Extract the [X, Y] coordinate from the center of the cell holding the provided text.  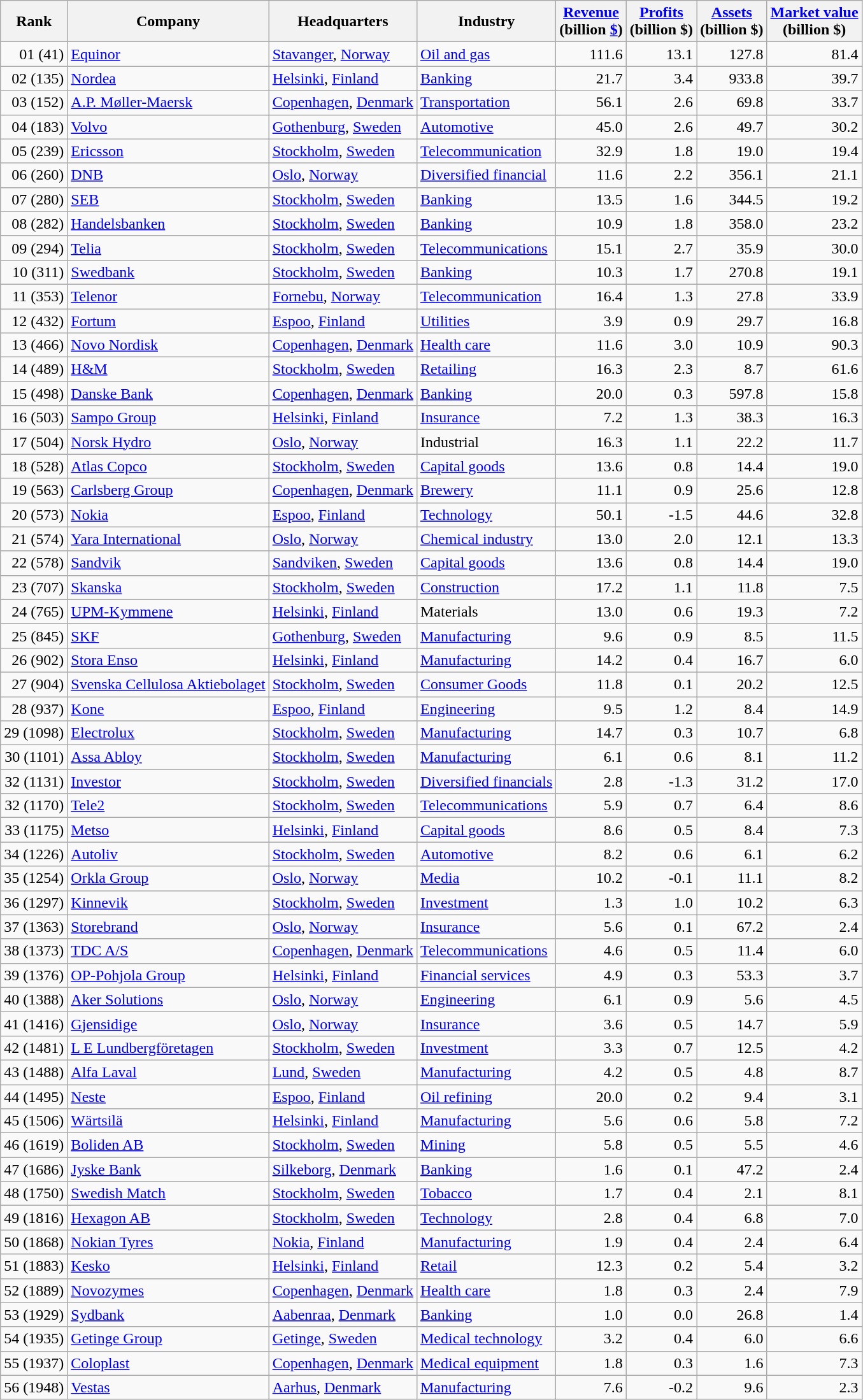
29 (1098) [34, 733]
15.1 [591, 248]
Atlas Copco [168, 466]
56 (1948) [34, 1387]
14.2 [591, 660]
08 (282) [34, 224]
3.9 [591, 320]
7.0 [814, 1218]
19.2 [814, 199]
56.1 [591, 103]
32.8 [814, 515]
43 (1488) [34, 1072]
Revenue(billion $) [591, 22]
2.0 [661, 539]
27.8 [732, 296]
Ericsson [168, 151]
53.3 [732, 975]
Storebrand [168, 927]
Yara International [168, 539]
Aabenraa, Denmark [343, 1315]
12 (432) [34, 320]
0.0 [661, 1315]
Company [168, 22]
Kesko [168, 1266]
44 (1495) [34, 1096]
933.8 [732, 78]
11 (353) [34, 296]
Retailing [486, 369]
22 (578) [34, 563]
Carlsberg Group [168, 490]
Svenska Cellulosa Aktiebolaget [168, 684]
61.6 [814, 369]
5.4 [732, 1266]
11.7 [814, 442]
Telia [168, 248]
39 (1376) [34, 975]
Sydbank [168, 1315]
51 (1883) [34, 1266]
7.6 [591, 1387]
3.6 [591, 1024]
Utilities [486, 320]
Chemical industry [486, 539]
Tobacco [486, 1194]
Getinge, Sweden [343, 1339]
19.1 [814, 272]
Construction [486, 587]
8.5 [732, 636]
29.7 [732, 320]
32 (1170) [34, 806]
7.5 [814, 587]
45.0 [591, 127]
28 (937) [34, 709]
1.2 [661, 709]
SKF [168, 636]
34 (1226) [34, 854]
44.6 [732, 515]
19.4 [814, 151]
Sandviken, Sweden [343, 563]
30.2 [814, 127]
Autoliv [168, 854]
Stora Enso [168, 660]
597.8 [732, 394]
10.7 [732, 733]
Financial services [486, 975]
-0.1 [661, 878]
05 (239) [34, 151]
4.8 [732, 1072]
47.2 [732, 1169]
52 (1889) [34, 1290]
Headquarters [343, 22]
90.3 [814, 345]
TDC A/S [168, 951]
17.0 [814, 782]
DNB [168, 175]
127.8 [732, 54]
Jyske Bank [168, 1169]
344.5 [732, 199]
04 (183) [34, 127]
UPM-Kymmene [168, 611]
Retail [486, 1266]
09 (294) [34, 248]
12.8 [814, 490]
Consumer Goods [486, 684]
2.1 [732, 1194]
31.2 [732, 782]
3.4 [661, 78]
06 (260) [34, 175]
49 (1816) [34, 1218]
Electrolux [168, 733]
16 (503) [34, 418]
01 (41) [34, 54]
38.3 [732, 418]
54 (1935) [34, 1339]
6.6 [814, 1339]
Nokia, Finland [343, 1242]
15.8 [814, 394]
Novozymes [168, 1290]
Medical equipment [486, 1363]
10.3 [591, 272]
Aker Solutions [168, 999]
Nokian Tyres [168, 1242]
27 (904) [34, 684]
Equinor [168, 54]
03 (152) [34, 103]
16.8 [814, 320]
21.7 [591, 78]
H&M [168, 369]
Assets(billion $) [732, 22]
21.1 [814, 175]
19.3 [732, 611]
23 (707) [34, 587]
Orkla Group [168, 878]
42 (1481) [34, 1048]
69.8 [732, 103]
35 (1254) [34, 878]
Vestas [168, 1387]
23.2 [814, 224]
9.4 [732, 1096]
A.P. Møller-Maersk [168, 103]
16.4 [591, 296]
Lund, Sweden [343, 1072]
L E Lundbergföretagen [168, 1048]
Industrial [486, 442]
Rank [34, 22]
35.9 [732, 248]
Nordea [168, 78]
Fortum [168, 320]
12.3 [591, 1266]
20.2 [732, 684]
02 (135) [34, 78]
46 (1619) [34, 1145]
11.2 [814, 757]
Oil refining [486, 1096]
13.3 [814, 539]
37 (1363) [34, 927]
12.1 [732, 539]
Skanska [168, 587]
Volvo [168, 127]
Telenor [168, 296]
7.9 [814, 1290]
33 (1175) [34, 830]
Assa Abloy [168, 757]
11.4 [732, 951]
Brewery [486, 490]
Sampo Group [168, 418]
36 (1297) [34, 903]
3.3 [591, 1048]
Sandvik [168, 563]
358.0 [732, 224]
18 (528) [34, 466]
32 (1131) [34, 782]
Swedish Match [168, 1194]
33.7 [814, 103]
Alfa Laval [168, 1072]
32.9 [591, 151]
21 (574) [34, 539]
Materials [486, 611]
33.9 [814, 296]
38 (1373) [34, 951]
13.5 [591, 199]
5.5 [732, 1145]
20 (573) [34, 515]
Gjensidige [168, 1024]
Boliden AB [168, 1145]
3.0 [661, 345]
50.1 [591, 515]
Market value(billion $) [814, 22]
19 (563) [34, 490]
Kinnevik [168, 903]
Getinge Group [168, 1339]
4.9 [591, 975]
Handelsbanken [168, 224]
-1.3 [661, 782]
6.2 [814, 854]
Danske Bank [168, 394]
Novo Nordisk [168, 345]
14.9 [814, 709]
Investor [168, 782]
Silkeborg, Denmark [343, 1169]
Tele2 [168, 806]
Fornebu, Norway [343, 296]
26.8 [732, 1315]
3.1 [814, 1096]
13.1 [661, 54]
Coloplast [168, 1363]
Medical technology [486, 1339]
30.0 [814, 248]
47 (1686) [34, 1169]
356.1 [732, 175]
Metso [168, 830]
81.4 [814, 54]
270.8 [732, 272]
53 (1929) [34, 1315]
4.5 [814, 999]
Neste [168, 1096]
55 (1937) [34, 1363]
13 (466) [34, 345]
1.9 [591, 1242]
25.6 [732, 490]
Transportation [486, 103]
15 (498) [34, 394]
-0.2 [661, 1387]
17 (504) [34, 442]
Kone [168, 709]
Media [486, 878]
111.6 [591, 54]
Profits(billion $) [661, 22]
Diversified financials [486, 782]
24 (765) [34, 611]
07 (280) [34, 199]
17.2 [591, 587]
14 (489) [34, 369]
Industry [486, 22]
6.3 [814, 903]
50 (1868) [34, 1242]
41 (1416) [34, 1024]
40 (1388) [34, 999]
Diversified financial [486, 175]
Aarhus, Denmark [343, 1387]
67.2 [732, 927]
-1.5 [661, 515]
SEB [168, 199]
26 (902) [34, 660]
1.4 [814, 1315]
Hexagon AB [168, 1218]
Swedbank [168, 272]
Nokia [168, 515]
Stavanger, Norway [343, 54]
10 (311) [34, 272]
45 (1506) [34, 1121]
2.7 [661, 248]
25 (845) [34, 636]
Norsk Hydro [168, 442]
9.5 [591, 709]
Mining [486, 1145]
11.5 [814, 636]
48 (1750) [34, 1194]
OP-Pohjola Group [168, 975]
2.2 [661, 175]
16.7 [732, 660]
3.7 [814, 975]
22.2 [732, 442]
30 (1101) [34, 757]
49.7 [732, 127]
39.7 [814, 78]
Wärtsilä [168, 1121]
Oil and gas [486, 54]
